Pinpoint the cell where the given text exists, returning its (X, Y) midpoint coordinate. 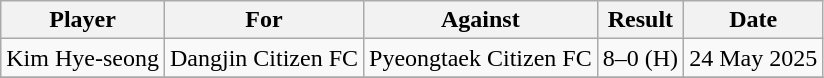
For (264, 20)
Against (481, 20)
8–0 (H) (640, 58)
Date (754, 20)
24 May 2025 (754, 58)
Result (640, 20)
Dangjin Citizen FC (264, 58)
Player (83, 20)
Kim Hye-seong (83, 58)
Pyeongtaek Citizen FC (481, 58)
